Identify which cell holds the provided text, then report its (X, Y) central coordinate. 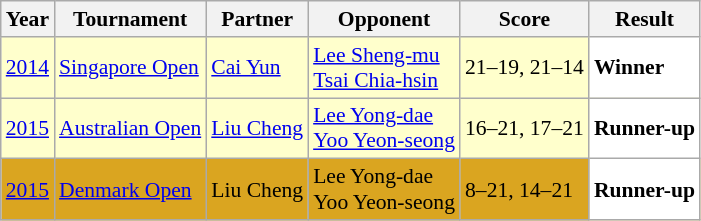
Cai Yun (257, 68)
Opponent (384, 19)
8–21, 14–21 (524, 190)
2014 (28, 68)
Partner (257, 19)
21–19, 21–14 (524, 68)
16–21, 17–21 (524, 128)
Australian Open (130, 128)
Winner (644, 68)
Denmark Open (130, 190)
Tournament (130, 19)
Lee Sheng-mu Tsai Chia-hsin (384, 68)
Score (524, 19)
Year (28, 19)
Singapore Open (130, 68)
Result (644, 19)
